Pinpoint the cell where the given text exists, returning its [x, y] midpoint coordinate. 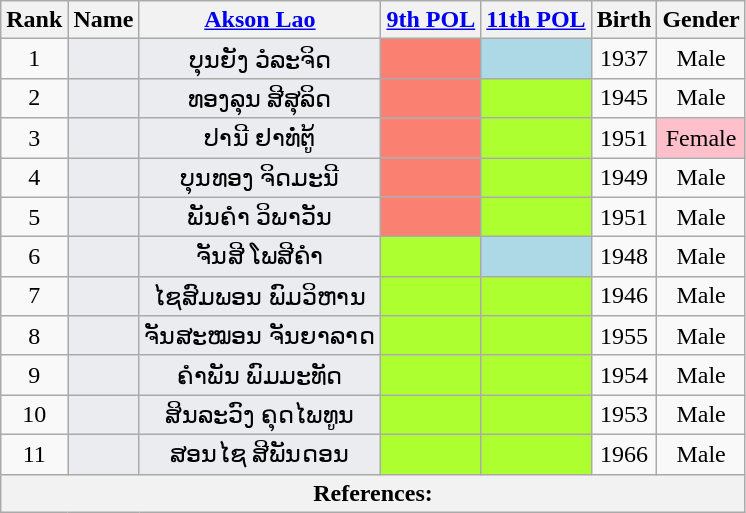
8 [34, 336]
1945 [624, 98]
Birth [624, 20]
5 [34, 217]
1955 [624, 336]
3 [34, 138]
Gender [701, 20]
1 [34, 59]
Name [104, 20]
Akson Lao [260, 20]
9th POL [431, 20]
7 [34, 296]
ໄຊສົມພອນ ພົມວິຫານ [260, 296]
ທອງລຸນ ສີສຸລິດ [260, 98]
ຈັນສີ ໂພສີຄຳ [260, 257]
10 [34, 415]
Rank [34, 20]
1946 [624, 296]
1953 [624, 415]
11 [34, 454]
Female [701, 138]
References: [373, 493]
ສິນລະວົງ ຄຸດໄພທູນ [260, 415]
11th POL [536, 20]
9 [34, 375]
1937 [624, 59]
4 [34, 178]
2 [34, 98]
ສອນໄຊ ສີພັນດອນ [260, 454]
1966 [624, 454]
1948 [624, 257]
1954 [624, 375]
1949 [624, 178]
ບຸນຍັງ ວໍລະຈິດ [260, 59]
ພັນຄໍາ ວິພາວັນ [260, 217]
ຈັນສະໝອນ ຈັນຍາລາດ [260, 336]
ຄໍາພັນ ພົມມະທັດ [260, 375]
ປານີ ຢາທໍ່ຕູ້ [260, 138]
6 [34, 257]
ບຸນທອງ ຈິດມະນີ [260, 178]
